Pinpoint the cell where the given text exists, returning its [x, y] midpoint coordinate. 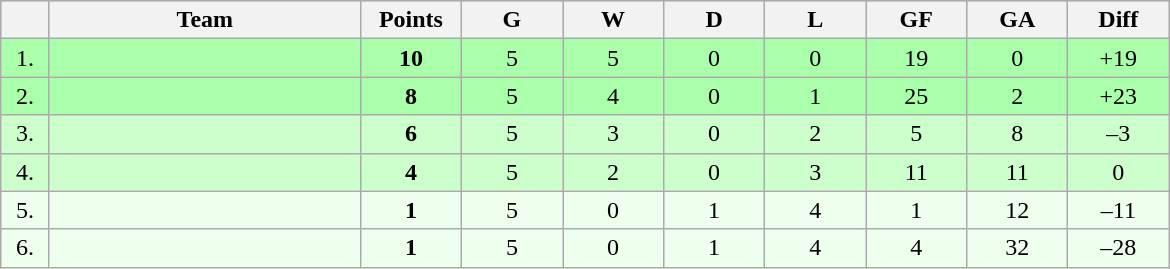
1. [26, 58]
–11 [1118, 210]
W [612, 20]
4. [26, 172]
D [714, 20]
6 [410, 134]
Diff [1118, 20]
5. [26, 210]
Team [204, 20]
6. [26, 248]
19 [916, 58]
10 [410, 58]
3. [26, 134]
GA [1018, 20]
+23 [1118, 96]
–3 [1118, 134]
–28 [1118, 248]
G [512, 20]
32 [1018, 248]
L [816, 20]
+19 [1118, 58]
12 [1018, 210]
2. [26, 96]
Points [410, 20]
GF [916, 20]
25 [916, 96]
